Extract the (X, Y) coordinate from the center of the cell holding the provided text.  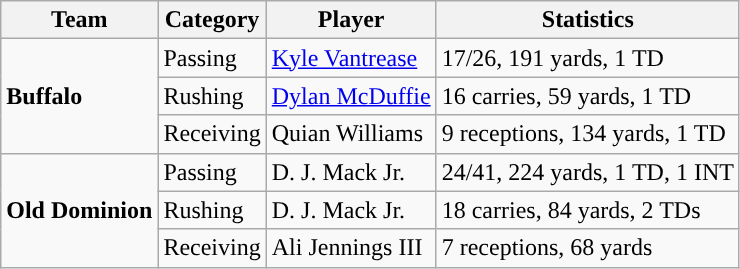
Kyle Vantrease (351, 58)
Category (212, 20)
Ali Jennings III (351, 248)
Buffalo (80, 96)
Dylan McDuffie (351, 96)
Player (351, 20)
18 carries, 84 yards, 2 TDs (588, 210)
7 receptions, 68 yards (588, 248)
Team (80, 20)
Old Dominion (80, 210)
24/41, 224 yards, 1 TD, 1 INT (588, 172)
16 carries, 59 yards, 1 TD (588, 96)
Quian Williams (351, 134)
17/26, 191 yards, 1 TD (588, 58)
9 receptions, 134 yards, 1 TD (588, 134)
Statistics (588, 20)
